Return the (X, Y) coordinate for the center point of the cell that contains the specified text.  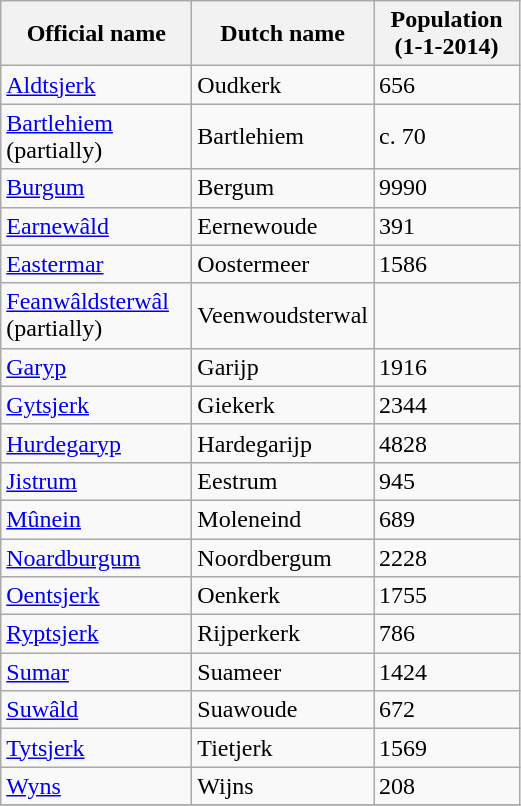
Population(1-1-2014) (447, 34)
Garijp (283, 367)
391 (447, 226)
Oenkerk (283, 596)
Earnewâld (96, 226)
1755 (447, 596)
1916 (447, 367)
Suawoude (283, 710)
Moleneind (283, 519)
Dutch name (283, 34)
2228 (447, 557)
Eastermar (96, 264)
689 (447, 519)
2344 (447, 405)
945 (447, 481)
Suameer (283, 672)
Suwâld (96, 710)
Mûnein (96, 519)
Rijperkerk (283, 634)
Hurdegaryp (96, 443)
Tytsjerk (96, 748)
Bartlehiem (partially) (96, 136)
Oudkerk (283, 85)
Aldtsjerk (96, 85)
Ryptsjerk (96, 634)
Feanwâldsterwâl (partially) (96, 316)
Noordbergum (283, 557)
672 (447, 710)
Jistrum (96, 481)
786 (447, 634)
Bartlehiem (283, 136)
1586 (447, 264)
1569 (447, 748)
Burgum (96, 188)
Gytsjerk (96, 405)
Eestrum (283, 481)
656 (447, 85)
Tietjerk (283, 748)
Veenwoudsterwal (283, 316)
4828 (447, 443)
Wijns (283, 786)
1424 (447, 672)
Hardegarijp (283, 443)
Official name (96, 34)
208 (447, 786)
9990 (447, 188)
Wyns (96, 786)
Garyp (96, 367)
Bergum (283, 188)
Oostermeer (283, 264)
c. 70 (447, 136)
Giekerk (283, 405)
Sumar (96, 672)
Noardburgum (96, 557)
Eernewoude (283, 226)
Oentsjerk (96, 596)
